Return the [x, y] coordinate for the center point of the cell that contains the specified text.  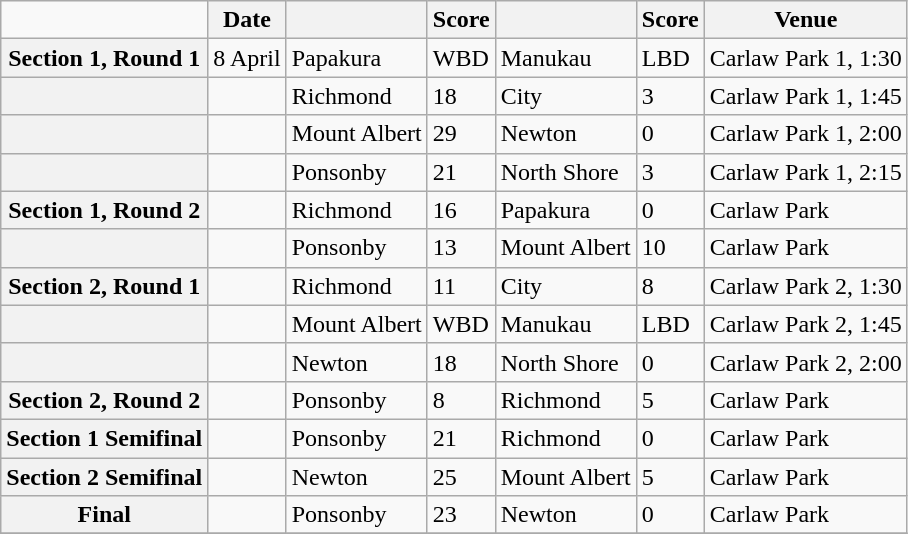
Section 1 Semifinal [104, 438]
Venue [806, 20]
13 [461, 248]
Carlaw Park 2, 2:00 [806, 362]
Carlaw Park 1, 1:30 [806, 58]
Section 2, Round 1 [104, 286]
Date [247, 20]
Section 2, Round 2 [104, 400]
8 April [247, 58]
11 [461, 286]
23 [461, 515]
16 [461, 210]
Carlaw Park 2, 1:30 [806, 286]
Section 1, Round 1 [104, 58]
Carlaw Park 1, 2:00 [806, 134]
25 [461, 477]
Carlaw Park 2, 1:45 [806, 324]
Carlaw Park 1, 2:15 [806, 172]
Section 1, Round 2 [104, 210]
Section 2 Semifinal [104, 477]
Final [104, 515]
10 [670, 248]
29 [461, 134]
Carlaw Park 1, 1:45 [806, 96]
